Find where the given text appears and provide that cell's center as [x, y] coordinate. 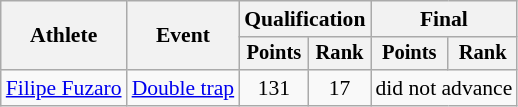
17 [340, 88]
Athlete [64, 36]
Event [184, 36]
Final [444, 19]
Filipe Fuzaro [64, 88]
Double trap [184, 88]
did not advance [444, 88]
131 [274, 88]
Qualification [304, 19]
